Return (x, y) of the center of cell containing provided text 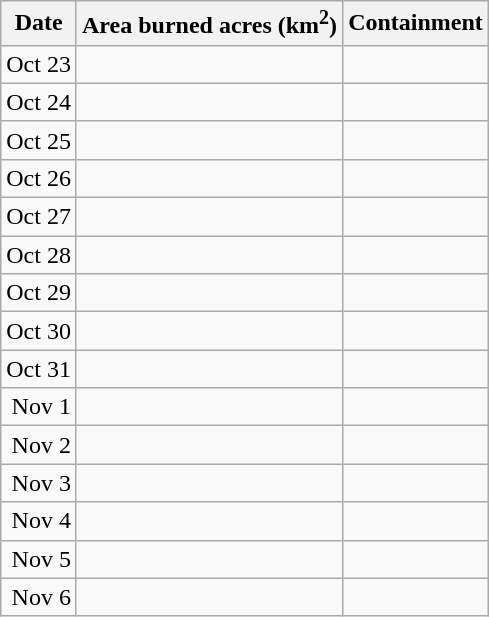
Oct 27 (39, 217)
Nov 6 (39, 597)
Nov 3 (39, 483)
Nov 5 (39, 559)
Oct 26 (39, 178)
Oct 25 (39, 140)
Oct 23 (39, 64)
Oct 29 (39, 293)
Area burned acres (km2) (209, 24)
Date (39, 24)
Oct 28 (39, 255)
Containment (416, 24)
Nov 2 (39, 445)
Nov 4 (39, 521)
Oct 24 (39, 102)
Oct 30 (39, 331)
Oct 31 (39, 369)
Nov 1 (39, 407)
